Return (x, y) of the center of cell containing provided text 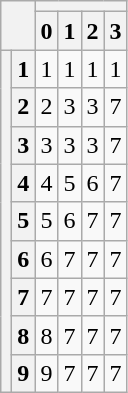
0 (46, 31)
